Pinpoint the cell where the given text exists, returning its [X, Y] midpoint coordinate. 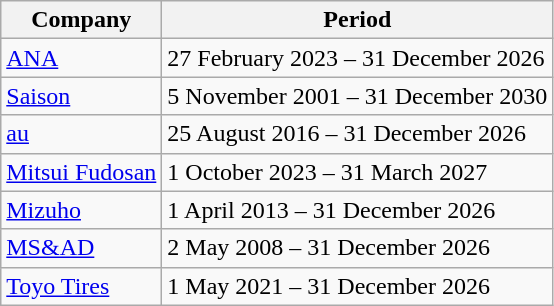
Company [82, 20]
MS&AD [82, 248]
2 May 2008 – 31 December 2026 [358, 248]
5 November 2001 – 31 December 2030 [358, 96]
1 October 2023 – 31 March 2027 [358, 172]
25 August 2016 – 31 December 2026 [358, 134]
Mitsui Fudosan [82, 172]
Saison [82, 96]
1 April 2013 – 31 December 2026 [358, 210]
Period [358, 20]
1 May 2021 – 31 December 2026 [358, 286]
au [82, 134]
Mizuho [82, 210]
Toyo Tires [82, 286]
ANA [82, 58]
27 February 2023 – 31 December 2026 [358, 58]
